Provide the (x, y) coordinate of the cell's center where the given text is located.  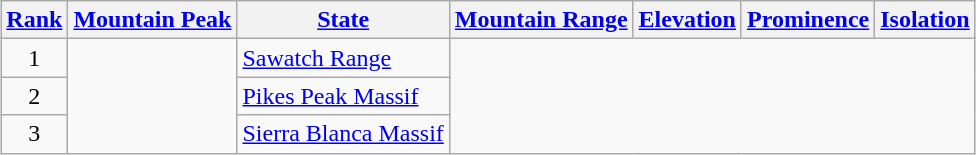
Sawatch Range (343, 58)
Elevation (687, 20)
3 (34, 134)
Prominence (808, 20)
2 (34, 96)
Rank (34, 20)
Mountain Range (541, 20)
Pikes Peak Massif (343, 96)
Mountain Peak (152, 20)
Isolation (925, 20)
Sierra Blanca Massif (343, 134)
State (343, 20)
1 (34, 58)
